Provide the [x, y] coordinate of the cell's center where the given text is located.  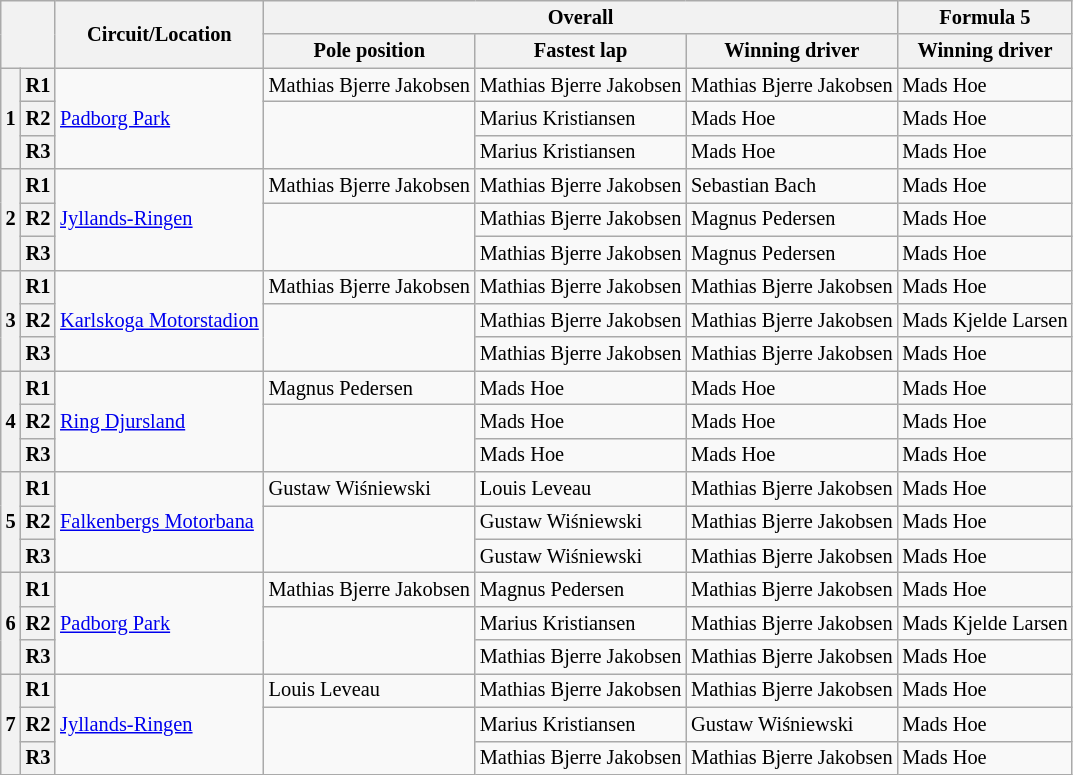
Fastest lap [580, 51]
4 [11, 422]
Overall [581, 17]
2 [11, 220]
Falkenbergs Motorbana [159, 522]
Circuit/Location [159, 34]
Formula 5 [984, 17]
Karlskoga Motorstadion [159, 320]
1 [11, 118]
3 [11, 320]
7 [11, 724]
5 [11, 522]
6 [11, 622]
Ring Djursland [159, 422]
Pole position [370, 51]
Sebastian Bach [792, 186]
